Pinpoint the cell where the given text exists, returning its (x, y) midpoint coordinate. 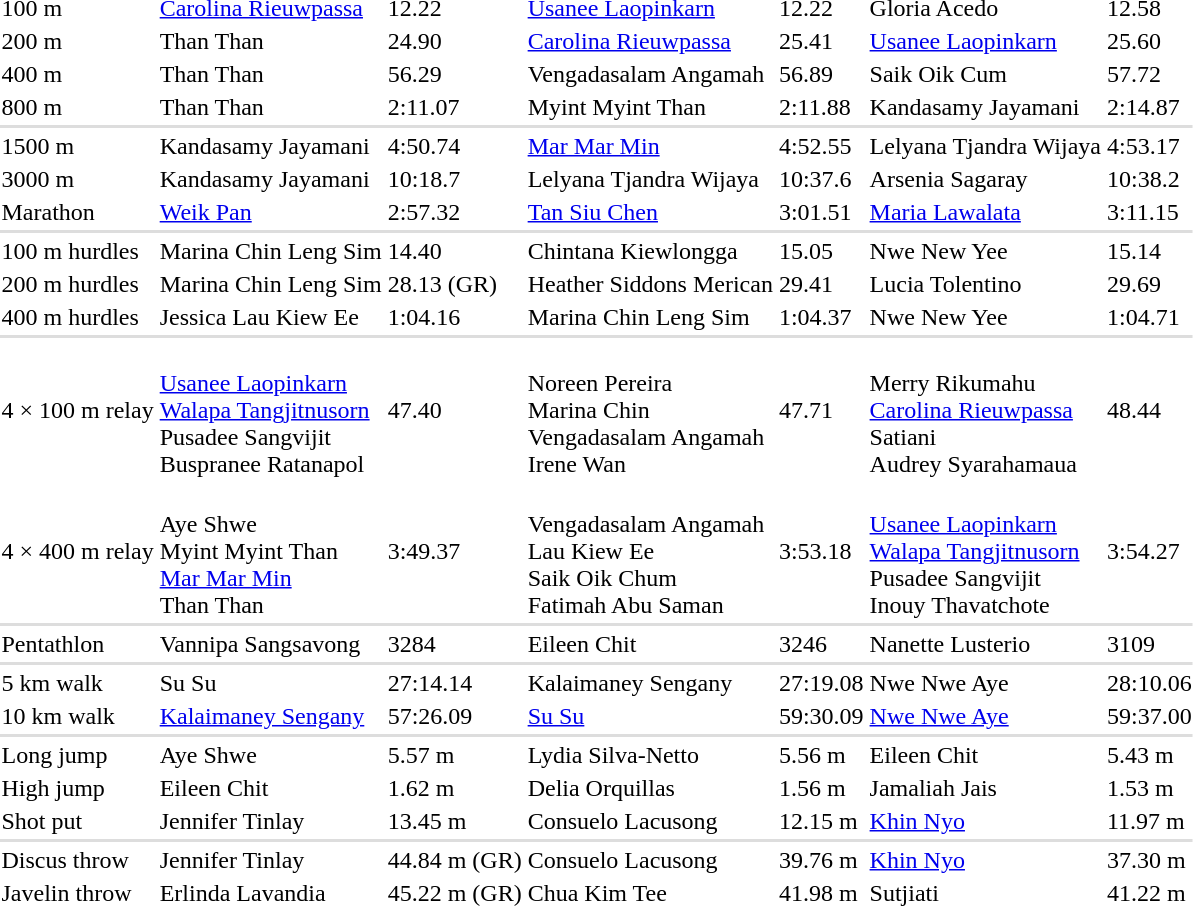
3109 (1149, 644)
5 km walk (78, 683)
Saik Oik Cum (985, 74)
3000 m (78, 179)
Jamaliah Jais (985, 788)
57.72 (1149, 74)
1:04.71 (1149, 317)
4:53.17 (1149, 146)
2:11.07 (454, 107)
Chintana Kiewlongga (650, 251)
57:26.09 (454, 716)
48.44 (1149, 410)
Vengadasalam Angamah (650, 74)
25.60 (1149, 41)
200 m (78, 41)
14.40 (454, 251)
4 × 100 m relay (78, 410)
Heather Siddons Merican (650, 284)
15.05 (821, 251)
39.76 m (821, 860)
47.40 (454, 410)
Lucia Tolentino (985, 284)
28.13 (GR) (454, 284)
400 m hurdles (78, 317)
12.15 m (821, 821)
Discus throw (78, 860)
11.97 m (1149, 821)
1500 m (78, 146)
5.43 m (1149, 755)
3246 (821, 644)
Usanee Laopinkarn (985, 41)
10:18.7 (454, 179)
59:37.00 (1149, 716)
47.71 (821, 410)
Noreen PereiraMarina ChinVengadasalam AngamahIrene Wan (650, 410)
56.29 (454, 74)
Jessica Lau Kiew Ee (270, 317)
2:11.88 (821, 107)
1:04.16 (454, 317)
24.90 (454, 41)
10:38.2 (1149, 179)
Myint Myint Than (650, 107)
Usanee LaopinkarnWalapa TangjitnusornPusadee SangvijitBuspranee Ratanapol (270, 410)
44.84 m (GR) (454, 860)
1.62 m (454, 788)
15.14 (1149, 251)
3284 (454, 644)
Shot put (78, 821)
1:04.37 (821, 317)
27:14.14 (454, 683)
Aye Shwe (270, 755)
5.57 m (454, 755)
3:53.18 (821, 551)
Vannipa Sangsavong (270, 644)
56.89 (821, 74)
25.41 (821, 41)
Marathon (78, 212)
Weik Pan (270, 212)
29.69 (1149, 284)
2:14.87 (1149, 107)
4:52.55 (821, 146)
3:11.15 (1149, 212)
Vengadasalam AngamahLau Kiew EeSaik Oik ChumFatimah Abu Saman (650, 551)
1.53 m (1149, 788)
1.56 m (821, 788)
Arsenia Sagaray (985, 179)
2:57.32 (454, 212)
10 km walk (78, 716)
4 × 400 m relay (78, 551)
5.56 m (821, 755)
800 m (78, 107)
28:10.06 (1149, 683)
13.45 m (454, 821)
10:37.6 (821, 179)
High jump (78, 788)
400 m (78, 74)
200 m hurdles (78, 284)
3:49.37 (454, 551)
4:50.74 (454, 146)
100 m hurdles (78, 251)
Merry RikumahuCarolina RieuwpassaSatianiAudrey Syarahamaua (985, 410)
Tan Siu Chen (650, 212)
3:54.27 (1149, 551)
Lydia Silva-Netto (650, 755)
59:30.09 (821, 716)
29.41 (821, 284)
Carolina Rieuwpassa (650, 41)
Nanette Lusterio (985, 644)
37.30 m (1149, 860)
Usanee LaopinkarnWalapa TangjitnusornPusadee SangvijitInouy Thavatchote (985, 551)
Maria Lawalata (985, 212)
Pentathlon (78, 644)
Mar Mar Min (650, 146)
Long jump (78, 755)
27:19.08 (821, 683)
Delia Orquillas (650, 788)
3:01.51 (821, 212)
Aye ShweMyint Myint ThanMar Mar MinThan Than (270, 551)
